Detect which cell encompasses the target text, then output its (x, y) center coordinate. 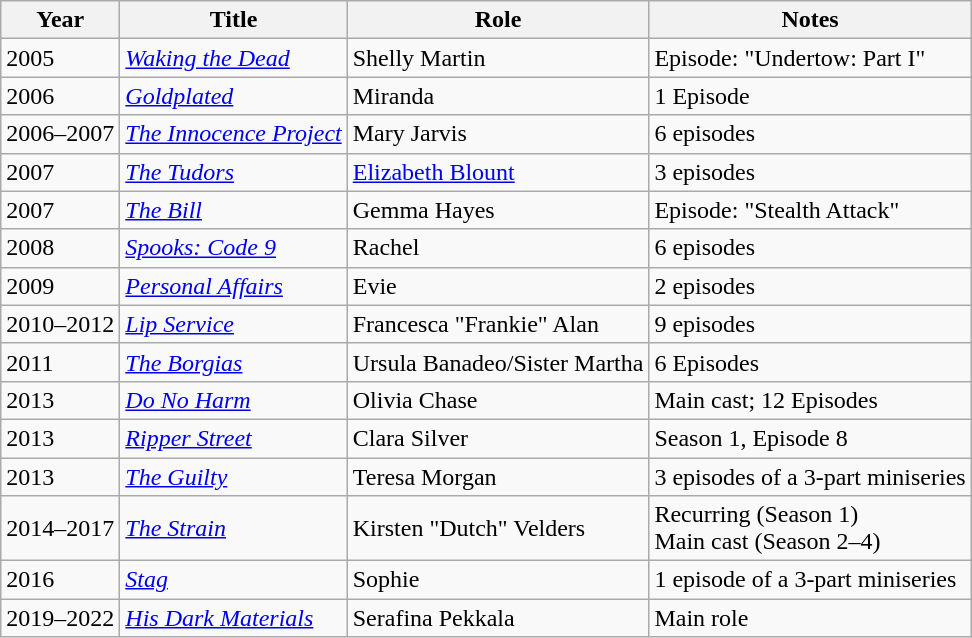
Gemma Hayes (498, 210)
Teresa Morgan (498, 477)
Do No Harm (234, 400)
Kirsten "Dutch" Velders (498, 528)
Elizabeth Blount (498, 172)
Ripper Street (234, 438)
Serafina Pekkala (498, 618)
2014–2017 (60, 528)
2019–2022 (60, 618)
Season 1, Episode 8 (810, 438)
Goldplated (234, 96)
Recurring (Season 1)Main cast (Season 2–4) (810, 528)
Rachel (498, 248)
Main cast; 12 Episodes (810, 400)
2016 (60, 580)
Miranda (498, 96)
Evie (498, 286)
Francesca "Frankie" Alan (498, 324)
2010–2012 (60, 324)
The Guilty (234, 477)
1 episode of a 3-part miniseries (810, 580)
2005 (60, 58)
2011 (60, 362)
Spooks: Code 9 (234, 248)
9 episodes (810, 324)
The Strain (234, 528)
2006 (60, 96)
Role (498, 20)
The Tudors (234, 172)
Stag (234, 580)
2006–2007 (60, 134)
Olivia Chase (498, 400)
Notes (810, 20)
Waking the Dead (234, 58)
Personal Affairs (234, 286)
2 episodes (810, 286)
His Dark Materials (234, 618)
Lip Service (234, 324)
The Bill (234, 210)
3 episodes (810, 172)
Mary Jarvis (498, 134)
Title (234, 20)
2008 (60, 248)
Main role (810, 618)
Episode: "Stealth Attack" (810, 210)
Ursula Banadeo/Sister Martha (498, 362)
Year (60, 20)
Sophie (498, 580)
The Innocence Project (234, 134)
Shelly Martin (498, 58)
Clara Silver (498, 438)
Episode: "Undertow: Part I" (810, 58)
3 episodes of a 3-part miniseries (810, 477)
The Borgias (234, 362)
2009 (60, 286)
1 Episode (810, 96)
6 Episodes (810, 362)
